Return [X, Y] of the center of cell containing provided text 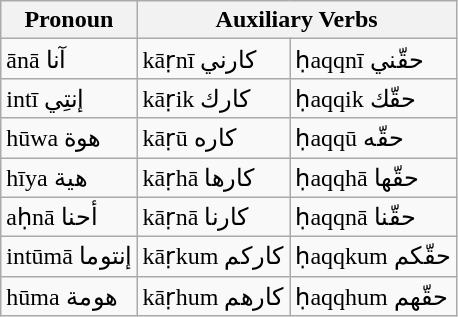
kāṛnī كارني [214, 59]
hūma هومة [69, 296]
kāṛkum كاركم [214, 257]
kāṛik كارك [214, 98]
Pronoun [69, 20]
ḥaqqnā حقّنا [373, 217]
kāṛhā كارها [214, 178]
ḥaqqkum حقّكم [373, 257]
ānā آنا [69, 59]
kāṛū كاره [214, 138]
intī إنتِي [69, 98]
ḥaqqik حقّك [373, 98]
Auxiliary Verbs [296, 20]
ḥaqqhā حقّها [373, 178]
ḥaqqhum حقّهم [373, 296]
ḥaqqū حقّه [373, 138]
hūwa هوة [69, 138]
ḥaqqnī حقّني [373, 59]
kāṛhum كارهم [214, 296]
aḥnā أحنا [69, 217]
intūmā إنتوما [69, 257]
hīya هية [69, 178]
kāṛnā كارنا [214, 217]
